Determine the [x, y] coordinate at the center of the cell enclosing the given text.  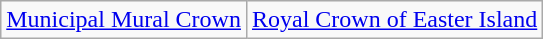
Municipal Mural Crown [124, 20]
Royal Crown of Easter Island [394, 20]
